Find where the given text appears and provide that cell's center as (x, y) coordinate. 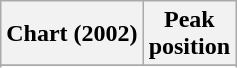
Peakposition (189, 34)
Chart (2002) (72, 34)
